Return the (x, y) coordinate for the center point of the cell that contains the specified text.  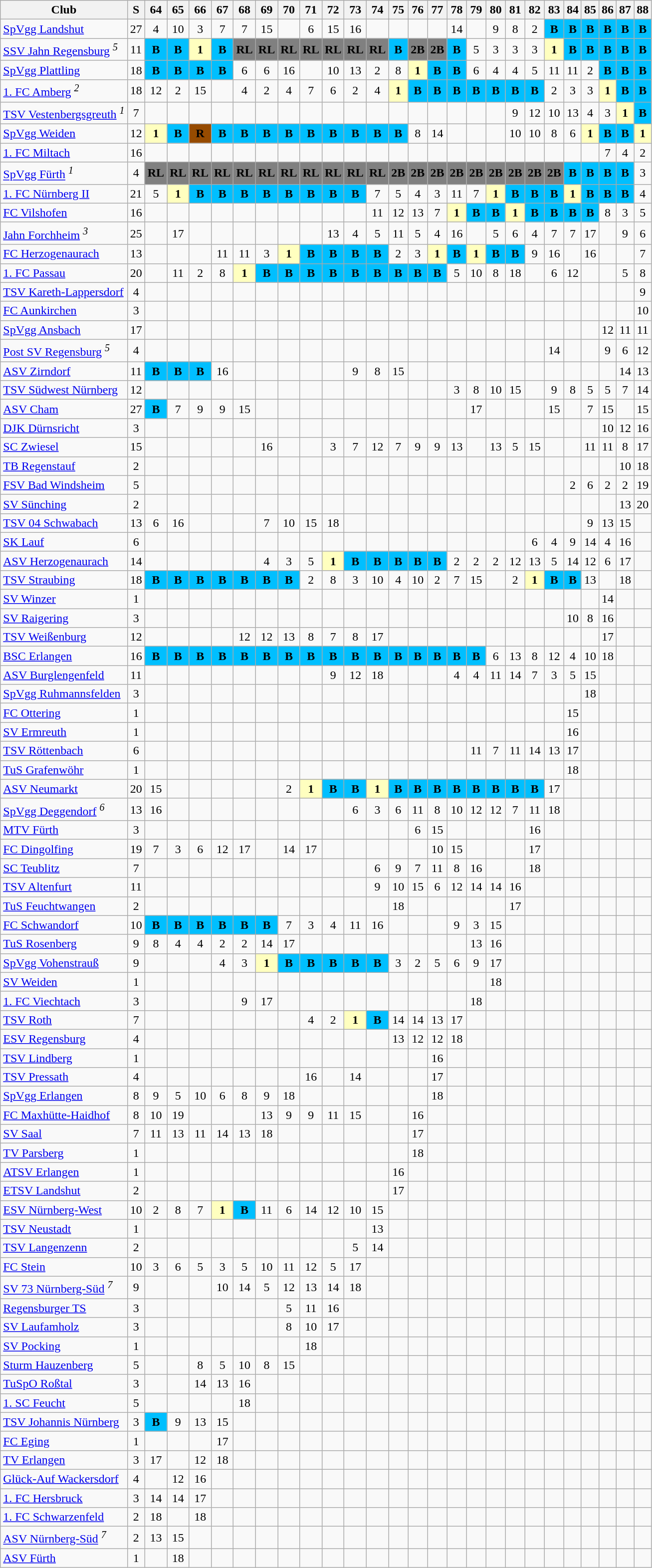
72 (333, 10)
TSV Weißenburg (64, 637)
76 (418, 10)
87 (626, 10)
1. FC Miltach (64, 153)
SpVgg Vohenstrauß (64, 963)
85 (590, 10)
TSV Johannis Nürnberg (64, 1422)
TSV 04 Schwabach (64, 523)
67 (222, 10)
TuS Grafenwöhr (64, 770)
TSV Langenzenn (64, 1248)
1. FC Amberg 2 (64, 91)
Jahn Forchheim 3 (64, 233)
1. FC Nürnberg II (64, 194)
80 (496, 10)
SpVgg Plattling (64, 70)
TSV Südwest Nürnberg (64, 390)
75 (398, 10)
1. FC Passau (64, 273)
68 (244, 10)
TSV Roth (64, 1020)
81 (515, 10)
Sturm Hauzenberg (64, 1365)
ASV Nürnberg-Süd 7 (64, 1538)
FC Ottering (64, 713)
TSV Röttenbach (64, 751)
88 (643, 10)
SSV Jahn Regensburg 5 (64, 50)
ASV Fürth (64, 1558)
S (136, 10)
SpVgg Deggendorf 6 (64, 809)
1. FC Hersbruck (64, 1498)
TSV Vestenbergsgreuth 1 (64, 113)
SV Saal (64, 1134)
SV Ermreuth (64, 732)
SpVgg Weiden (64, 134)
FC Aunkirchen (64, 311)
FC Schwandorf (64, 925)
69 (266, 10)
ASV Burglengenfeld (64, 675)
SC Zwiesel (64, 447)
Post SV Regensburg 5 (64, 350)
ASV Herzogenaurach (64, 561)
Glück-Auf Wackersdorf (64, 1479)
79 (476, 10)
ASV Zirndorf (64, 371)
SV Laufamholz (64, 1327)
SV Raigering (64, 618)
78 (457, 10)
SpVgg Fürth 1 (64, 174)
FC Stein (64, 1267)
TB Regenstauf (64, 466)
MTV Fürth (64, 830)
FC Herzogenaurach (64, 254)
1. FC Viechtach (64, 1001)
TSV Pressath (64, 1077)
SpVgg Erlangen (64, 1096)
TSV Straubing (64, 580)
ATSV Erlangen (64, 1172)
ESV Regensburg (64, 1039)
TV Erlangen (64, 1460)
84 (573, 10)
66 (200, 10)
SpVgg Ansbach (64, 330)
FC Vilshofen (64, 213)
65 (178, 10)
ETSV Landshut (64, 1191)
70 (289, 10)
25 (136, 233)
TSV Neustadt (64, 1229)
ESV Nürnberg-West (64, 1210)
TV Parsberg (64, 1153)
TSV Lindberg (64, 1058)
64 (156, 10)
SV Weiden (64, 982)
TuS Feuchtwangen (64, 906)
SV Sünching (64, 504)
74 (377, 10)
73 (355, 10)
ASV Cham (64, 409)
ASV Neumarkt (64, 789)
TSV Kareth-Lappersdorf (64, 292)
SpVgg Landshut (64, 29)
SV Winzer (64, 599)
71 (311, 10)
1. SC Feucht (64, 1403)
86 (608, 10)
Regensburger TS (64, 1308)
TSV Altenfurt (64, 887)
83 (554, 10)
SK Lauf (64, 542)
DJK Dürnsricht (64, 428)
R (200, 134)
FC Dingolfing (64, 849)
BSC Erlangen (64, 656)
SC Teublitz (64, 868)
SV Pocking (64, 1346)
82 (535, 10)
FC Eging (64, 1441)
1. FC Schwarzenfeld (64, 1517)
TuSpO Roßtal (64, 1384)
SV 73 Nürnberg-Süd 7 (64, 1287)
FC Maxhütte-Haidhof (64, 1115)
TuS Rosenberg (64, 944)
77 (437, 10)
21 (136, 194)
Club (64, 10)
FSV Bad Windsheim (64, 485)
SpVgg Ruhmannsfelden (64, 694)
